Return the (X, Y) coordinate for the center point of the cell that contains the specified text.  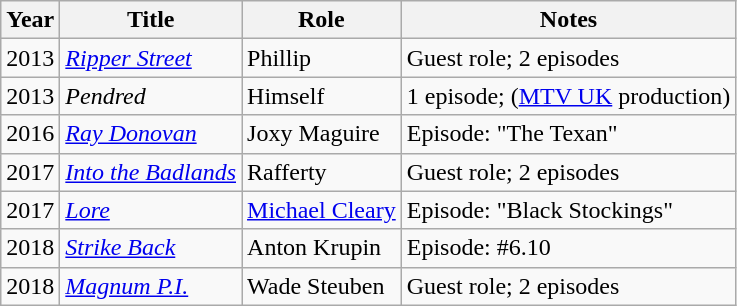
Ray Donovan (151, 134)
Strike Back (151, 248)
Episode: "The Texan" (568, 134)
Ripper Street (151, 58)
Himself (322, 96)
Year (30, 20)
Title (151, 20)
Episode: "Black Stockings" (568, 210)
Notes (568, 20)
1 episode; (MTV UK production) (568, 96)
Magnum P.I. (151, 286)
Wade Steuben (322, 286)
Rafferty (322, 172)
Phillip (322, 58)
Pendred (151, 96)
Joxy Maguire (322, 134)
Lore (151, 210)
Role (322, 20)
Anton Krupin (322, 248)
Michael Cleary (322, 210)
Into the Badlands (151, 172)
Episode: #6.10 (568, 248)
2016 (30, 134)
